Identify which cell holds the provided text, then report its [X, Y] central coordinate. 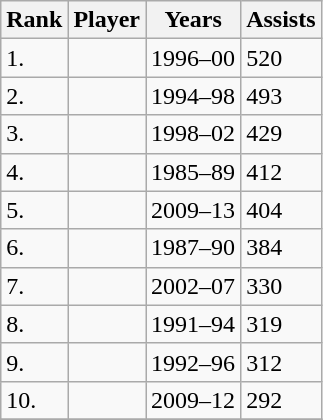
2009–12 [194, 400]
1998–02 [194, 134]
7. [34, 286]
9. [34, 362]
412 [281, 172]
384 [281, 248]
404 [281, 210]
1991–94 [194, 324]
6. [34, 248]
1994–98 [194, 96]
Years [194, 20]
2002–07 [194, 286]
1. [34, 58]
3. [34, 134]
Player [107, 20]
Rank [34, 20]
2009–13 [194, 210]
8. [34, 324]
Assists [281, 20]
319 [281, 324]
493 [281, 96]
2. [34, 96]
292 [281, 400]
1996–00 [194, 58]
330 [281, 286]
429 [281, 134]
520 [281, 58]
4. [34, 172]
1992–96 [194, 362]
10. [34, 400]
1987–90 [194, 248]
312 [281, 362]
5. [34, 210]
1985–89 [194, 172]
